Identify which cell holds the provided text, then report its (X, Y) central coordinate. 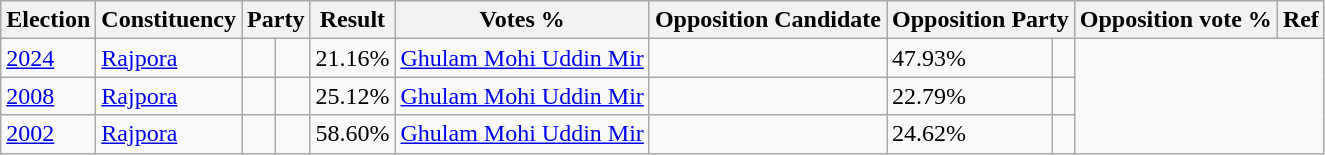
Party (276, 20)
47.93% (969, 58)
2008 (48, 96)
Opposition vote % (1176, 20)
Ref (1300, 20)
25.12% (352, 96)
2024 (48, 58)
58.60% (352, 134)
Opposition Party (980, 20)
21.16% (352, 58)
24.62% (969, 134)
Opposition Candidate (768, 20)
Votes % (522, 20)
Election (48, 20)
Constituency (169, 20)
2002 (48, 134)
22.79% (969, 96)
Result (352, 20)
